Return the [x, y] coordinate for the center point of the cell that contains the specified text.  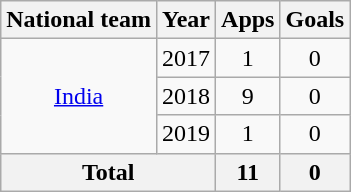
2017 [186, 58]
11 [248, 172]
India [79, 96]
Year [186, 20]
2019 [186, 134]
National team [79, 20]
Goals [315, 20]
9 [248, 96]
Total [108, 172]
Apps [248, 20]
2018 [186, 96]
